From the cell containing the given text, extract its center point as (X, Y) coordinate. 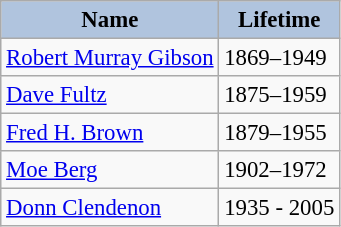
Donn Clendenon (110, 208)
1902–1972 (280, 170)
1935 - 2005 (280, 208)
Fred H. Brown (110, 133)
Robert Murray Gibson (110, 58)
Dave Fultz (110, 95)
Name (110, 20)
1875–1959 (280, 95)
1879–1955 (280, 133)
Lifetime (280, 20)
1869–1949 (280, 58)
Moe Berg (110, 170)
